Output the [x, y] coordinate of the center of the cell containing the given text.  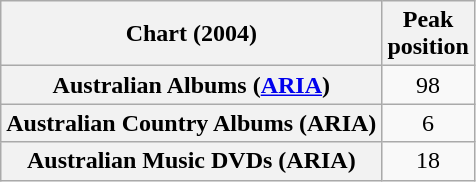
98 [428, 85]
18 [428, 161]
Australian Country Albums (ARIA) [192, 123]
6 [428, 123]
Australian Music DVDs (ARIA) [192, 161]
Peakposition [428, 34]
Chart (2004) [192, 34]
Australian Albums (ARIA) [192, 85]
